Return the (X, Y) coordinate for the center point of the cell that contains the specified text.  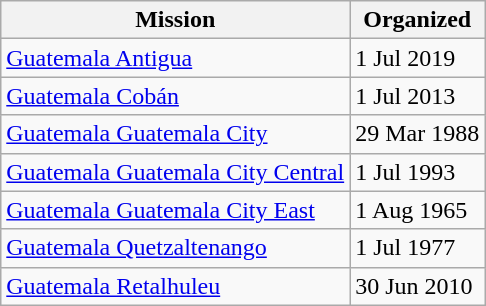
30 Jun 2010 (418, 286)
Guatemala Guatemala City (176, 134)
Guatemala Antigua (176, 58)
Guatemala Quetzaltenango (176, 248)
29 Mar 1988 (418, 134)
Guatemala Guatemala City East (176, 210)
Guatemala Guatemala City Central (176, 172)
Guatemala Cobán (176, 96)
1 Jul 1977 (418, 248)
1 Jul 1993 (418, 172)
1 Aug 1965 (418, 210)
Guatemala Retalhuleu (176, 286)
Organized (418, 20)
1 Jul 2013 (418, 96)
1 Jul 2019 (418, 58)
Mission (176, 20)
